Output the (x, y) coordinate of the center of the cell containing the given text.  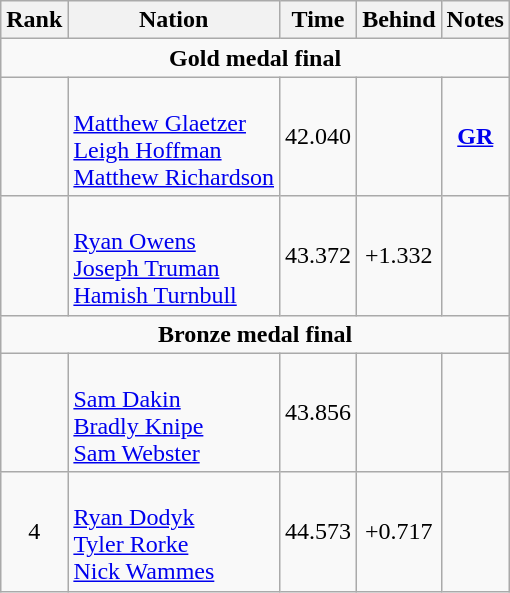
Bronze medal final (256, 334)
43.372 (318, 256)
Sam DakinBradly KnipeSam Webster (174, 412)
+0.717 (399, 532)
+1.332 (399, 256)
43.856 (318, 412)
Notes (475, 20)
Ryan OwensJoseph TrumanHamish Turnbull (174, 256)
42.040 (318, 136)
Gold medal final (256, 58)
Matthew GlaetzerLeigh HoffmanMatthew Richardson (174, 136)
44.573 (318, 532)
4 (34, 532)
Ryan DodykTyler RorkeNick Wammes (174, 532)
Nation (174, 20)
GR (475, 136)
Time (318, 20)
Rank (34, 20)
Behind (399, 20)
